Provide the [x, y] coordinate of the cell's center where the given text is located.  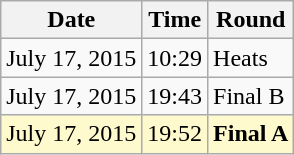
Time [175, 20]
10:29 [175, 58]
19:43 [175, 96]
Final A [251, 134]
Round [251, 20]
Final B [251, 96]
19:52 [175, 134]
Heats [251, 58]
Date [72, 20]
